Detect which cell encompasses the target text, then output its (X, Y) center coordinate. 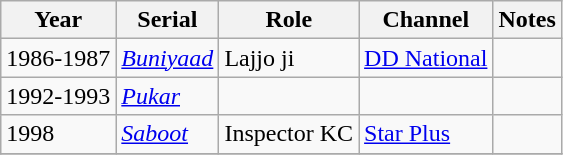
1998 (58, 134)
Pukar (168, 96)
Buniyaad (168, 58)
1986-1987 (58, 58)
Saboot (168, 134)
Star Plus (426, 134)
Role (289, 20)
Year (58, 20)
Serial (168, 20)
Notes (527, 20)
Channel (426, 20)
Lajjo ji (289, 58)
Inspector KC (289, 134)
DD National (426, 58)
1992-1993 (58, 96)
